Capture the cell that displays the provided text and extract its (X, Y) central coordinate. 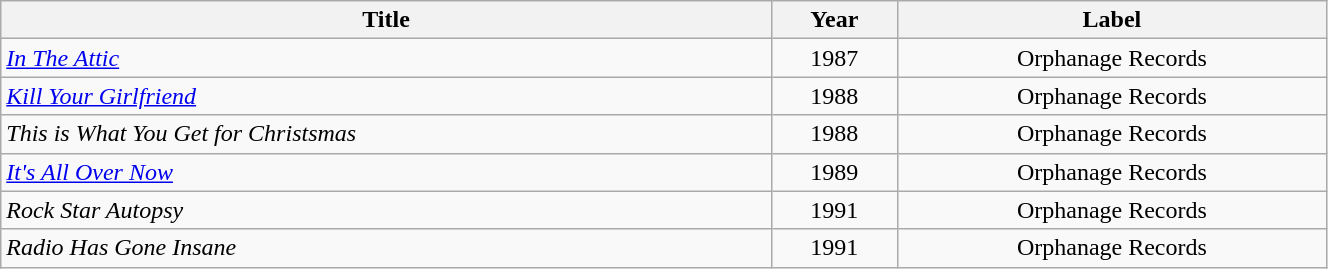
Radio Has Gone Insane (386, 248)
Label (1112, 20)
Year (834, 20)
Title (386, 20)
It's All Over Now (386, 172)
In The Attic (386, 58)
1989 (834, 172)
1987 (834, 58)
Kill Your Girlfriend (386, 96)
Rock Star Autopsy (386, 210)
This is What You Get for Christsmas (386, 134)
